Determine the [X, Y] coordinate at the center of the cell enclosing the given text.  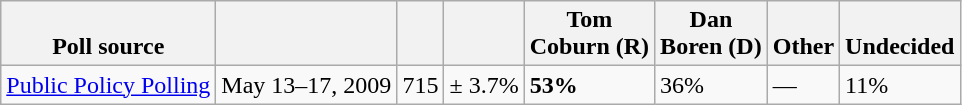
715 [420, 85]
Undecided [900, 34]
Public Policy Polling [108, 85]
11% [900, 85]
DanBoren (D) [712, 34]
36% [712, 85]
— [803, 85]
TomCoburn (R) [589, 34]
Poll source [108, 34]
Other [803, 34]
May 13–17, 2009 [306, 85]
± 3.7% [484, 85]
53% [589, 85]
